From the cell containing the given text, extract its center point as (X, Y) coordinate. 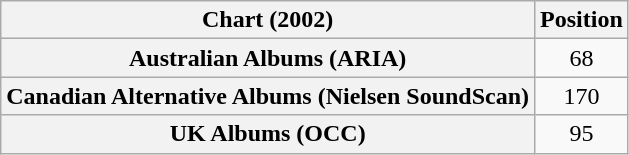
Australian Albums (ARIA) (268, 58)
68 (582, 58)
UK Albums (OCC) (268, 134)
Canadian Alternative Albums (Nielsen SoundScan) (268, 96)
Chart (2002) (268, 20)
170 (582, 96)
95 (582, 134)
Position (582, 20)
